Determine the [X, Y] coordinate at the center of the cell enclosing the given text.  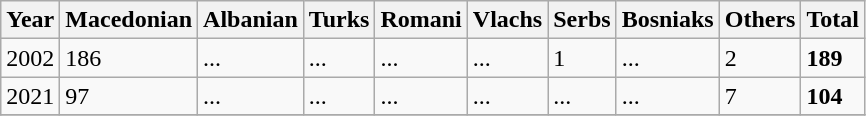
Vlachs [507, 20]
Others [760, 20]
Year [30, 20]
104 [833, 96]
2021 [30, 96]
189 [833, 58]
186 [129, 58]
Bosniaks [668, 20]
Turks [339, 20]
2002 [30, 58]
Total [833, 20]
1 [582, 58]
Serbs [582, 20]
Albanian [251, 20]
7 [760, 96]
Macedonian [129, 20]
97 [129, 96]
Romani [421, 20]
2 [760, 58]
